Find where the given text appears and provide that cell's center as (X, Y) coordinate. 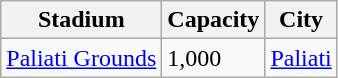
Paliati (301, 58)
Paliati Grounds (82, 58)
City (301, 20)
Stadium (82, 20)
1,000 (214, 58)
Capacity (214, 20)
